Find where the given text appears and provide that cell's center as [X, Y] coordinate. 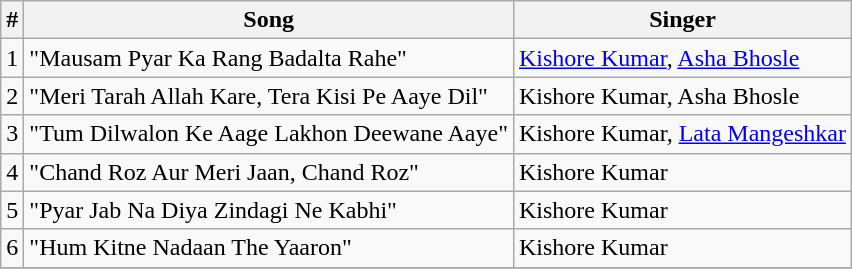
# [12, 20]
6 [12, 248]
5 [12, 210]
2 [12, 96]
1 [12, 58]
"Mausam Pyar Ka Rang Badalta Rahe" [269, 58]
"Hum Kitne Nadaan The Yaaron" [269, 248]
3 [12, 134]
4 [12, 172]
Singer [682, 20]
"Tum Dilwalon Ke Aage Lakhon Deewane Aaye" [269, 134]
Kishore Kumar, Lata Mangeshkar [682, 134]
Song [269, 20]
"Chand Roz Aur Meri Jaan, Chand Roz" [269, 172]
"Pyar Jab Na Diya Zindagi Ne Kabhi" [269, 210]
"Meri Tarah Allah Kare, Tera Kisi Pe Aaye Dil" [269, 96]
